Output the [x, y] coordinate of the center of the cell containing the given text.  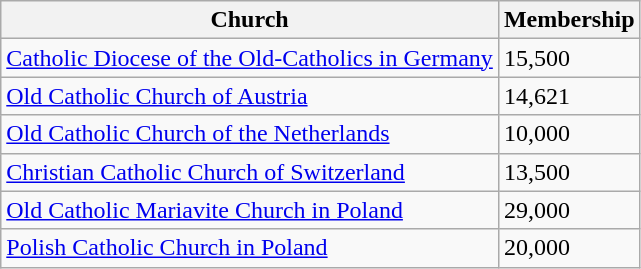
Polish Catholic Church in Poland [250, 248]
Church [250, 20]
Old Catholic Mariavite Church in Poland [250, 210]
Membership [569, 20]
20,000 [569, 248]
13,500 [569, 172]
Old Catholic Church of Austria [250, 96]
10,000 [569, 134]
14,621 [569, 96]
Catholic Diocese of the Old-Catholics in Germany [250, 58]
29,000 [569, 210]
15,500 [569, 58]
Old Catholic Church of the Netherlands [250, 134]
Christian Catholic Church of Switzerland [250, 172]
